Find where the given text appears and provide that cell's center as (x, y) coordinate. 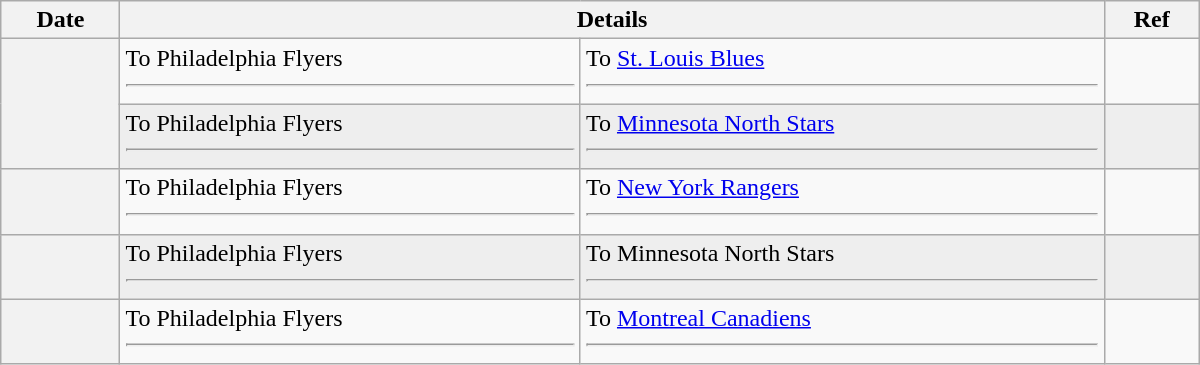
Date (60, 20)
To New York Rangers (842, 202)
To Montreal Canadiens (842, 332)
Details (612, 20)
Ref (1152, 20)
To St. Louis Blues (842, 72)
